Return the [X, Y] coordinate for the center point of the cell that contains the specified text.  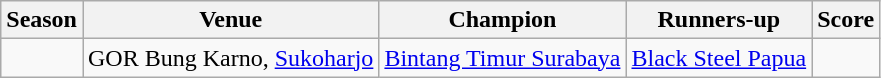
Bintang Timur Surabaya [502, 58]
GOR Bung Karno, Sukoharjo [230, 58]
Season [42, 20]
Venue [230, 20]
Runners-up [719, 20]
Champion [502, 20]
Black Steel Papua [719, 58]
Score [846, 20]
